Detect which cell encompasses the target text, then output its (x, y) center coordinate. 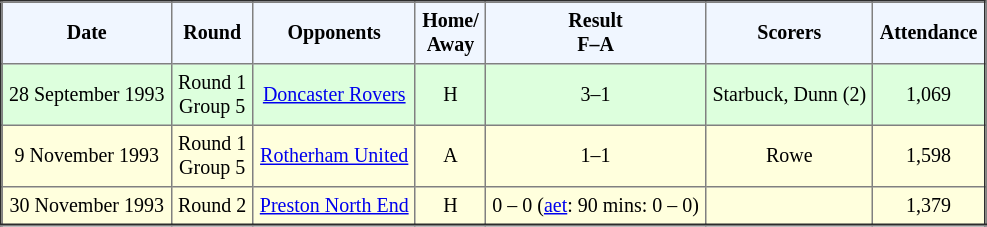
1,598 (929, 156)
Starbuck, Dunn (2) (790, 95)
Round (212, 33)
ResultF–A (596, 33)
Doncaster Rovers (334, 95)
1–1 (596, 156)
1,069 (929, 95)
Opponents (334, 33)
Rotherham United (334, 156)
1,379 (929, 206)
Scorers (790, 33)
Preston North End (334, 206)
Home/Away (450, 33)
3–1 (596, 95)
9 November 1993 (87, 156)
28 September 1993 (87, 95)
Attendance (929, 33)
Round 2 (212, 206)
Date (87, 33)
Rowe (790, 156)
A (450, 156)
30 November 1993 (87, 206)
0 – 0 (aet: 90 mins: 0 – 0) (596, 206)
